Find where the given text appears and provide that cell's center as (x, y) coordinate. 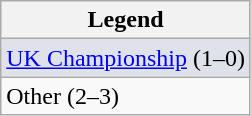
UK Championship (1–0) (126, 58)
Legend (126, 20)
Other (2–3) (126, 96)
